Output the [x, y] coordinate of the center of the cell containing the given text.  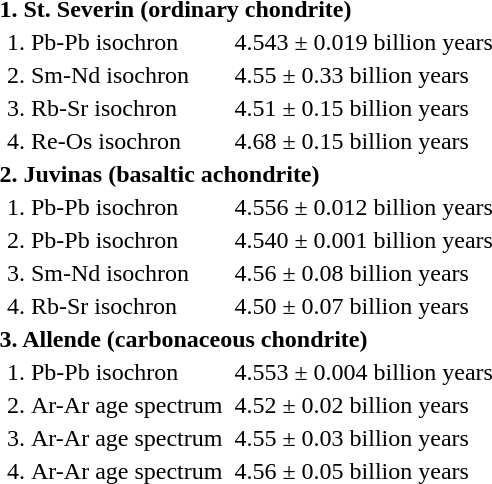
Re-Os isochron [130, 141]
